Provide the [x, y] coordinate of the cell's center where the given text is located.  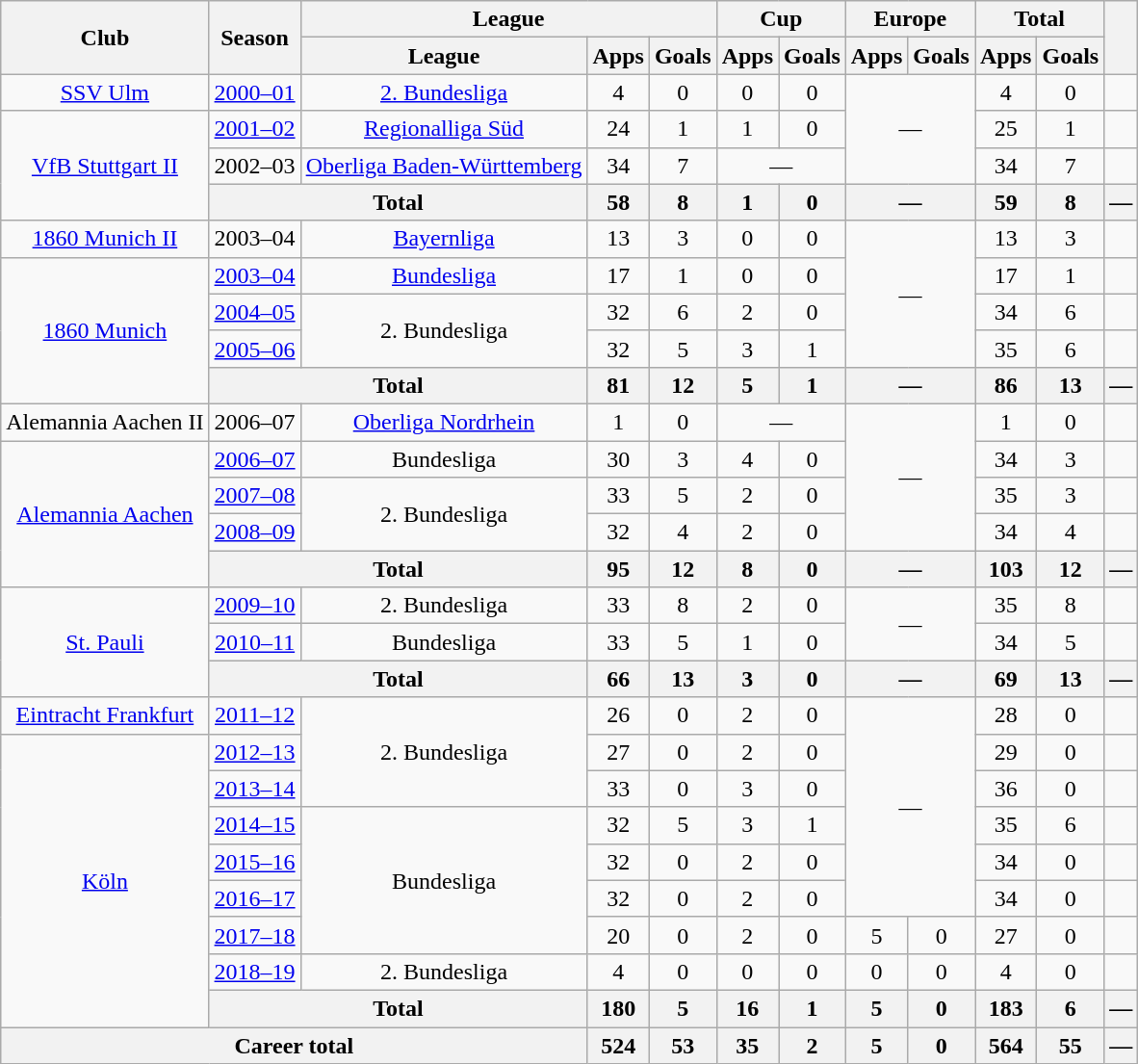
16 [747, 1008]
2011–12 [254, 715]
59 [1005, 202]
95 [618, 569]
2012–13 [254, 752]
Köln [105, 880]
53 [683, 1045]
20 [618, 935]
86 [1005, 385]
28 [1005, 715]
103 [1005, 569]
2007–08 [254, 496]
55 [1071, 1045]
Club [105, 38]
Alemannia Aachen II [105, 422]
81 [618, 385]
2014–15 [254, 825]
2000–01 [254, 92]
564 [1005, 1045]
Cup [781, 19]
24 [618, 129]
Career total [295, 1045]
2005–06 [254, 349]
2017–18 [254, 935]
Europe [910, 19]
2001–02 [254, 129]
Alemannia Aachen [105, 514]
VfB Stuttgart II [105, 166]
Oberliga Baden-Württemberg [444, 166]
2016–17 [254, 898]
1860 Munich II [105, 239]
2009–10 [254, 606]
58 [618, 202]
180 [618, 1008]
2010–11 [254, 642]
2004–05 [254, 312]
29 [1005, 752]
2002–03 [254, 166]
69 [1005, 679]
524 [618, 1045]
Oberliga Nordrhein [444, 422]
30 [618, 459]
Season [254, 38]
2018–19 [254, 972]
1860 Munich [105, 330]
26 [618, 715]
25 [1005, 129]
Eintracht Frankfurt [105, 715]
St. Pauli [105, 642]
2015–16 [254, 862]
2013–14 [254, 789]
Regionalliga Süd [444, 129]
66 [618, 679]
SSV Ulm [105, 92]
36 [1005, 789]
183 [1005, 1008]
Bayernliga [444, 239]
2008–09 [254, 532]
